Search for the cell housing the specified text and yield its (x, y) center coordinate. 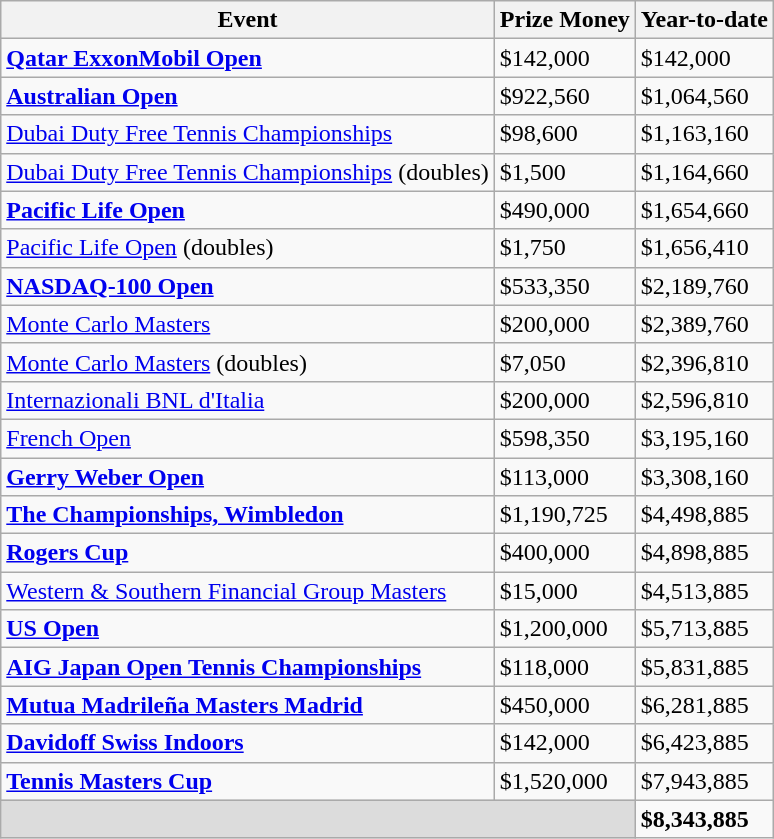
Pacific Life Open (doubles) (248, 248)
$922,560 (564, 96)
Western & Southern Financial Group Masters (248, 591)
French Open (248, 438)
Tennis Masters Cup (248, 781)
$7,943,885 (704, 781)
$6,423,885 (704, 743)
$598,350 (564, 438)
$6,281,885 (704, 705)
Gerry Weber Open (248, 477)
Prize Money (564, 20)
Dubai Duty Free Tennis Championships (248, 134)
$1,750 (564, 248)
Internazionali BNL d'Italia (248, 400)
$1,654,660 (704, 210)
$1,190,725 (564, 515)
$1,064,560 (704, 96)
$2,396,810 (704, 362)
NASDAQ-100 Open (248, 286)
$15,000 (564, 591)
$4,498,885 (704, 515)
$1,200,000 (564, 629)
$2,189,760 (704, 286)
$4,898,885 (704, 553)
$7,050 (564, 362)
Event (248, 20)
Australian Open (248, 96)
$2,389,760 (704, 324)
US Open (248, 629)
$1,163,160 (704, 134)
Monte Carlo Masters (248, 324)
Mutua Madrileña Masters Madrid (248, 705)
$490,000 (564, 210)
$8,343,885 (704, 819)
Davidoff Swiss Indoors (248, 743)
$113,000 (564, 477)
Rogers Cup (248, 553)
$4,513,885 (704, 591)
$1,520,000 (564, 781)
$450,000 (564, 705)
$5,713,885 (704, 629)
AIG Japan Open Tennis Championships (248, 667)
Qatar ExxonMobil Open (248, 58)
$5,831,885 (704, 667)
$118,000 (564, 667)
$1,500 (564, 172)
Year-to-date (704, 20)
$1,656,410 (704, 248)
$98,600 (564, 134)
$533,350 (564, 286)
$1,164,660 (704, 172)
$400,000 (564, 553)
Monte Carlo Masters (doubles) (248, 362)
$2,596,810 (704, 400)
$3,195,160 (704, 438)
Dubai Duty Free Tennis Championships (doubles) (248, 172)
The Championships, Wimbledon (248, 515)
Pacific Life Open (248, 210)
$3,308,160 (704, 477)
